Scan for the cell matching the given text and deliver its [x, y] coordinate at center. 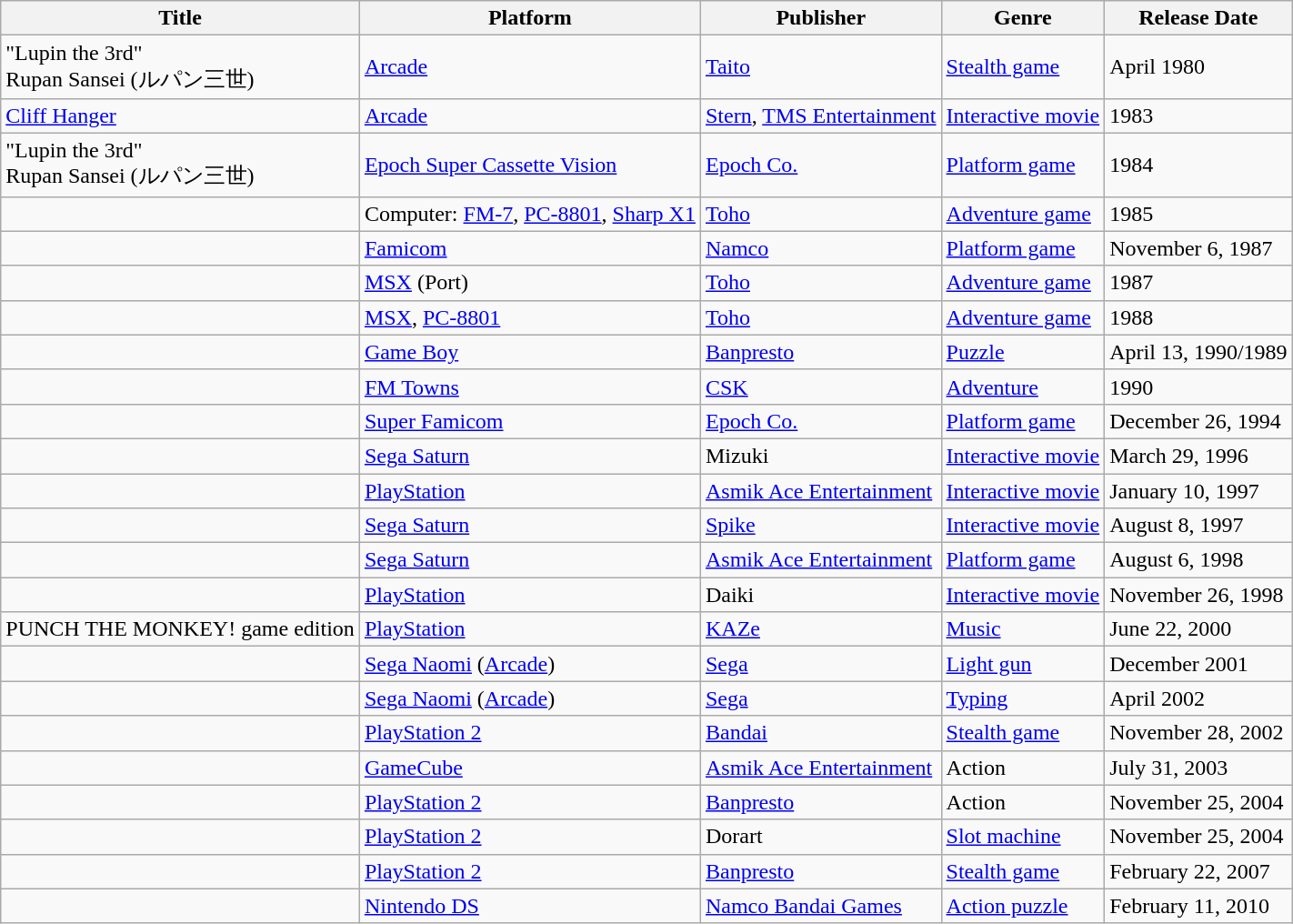
July 31, 2003 [1198, 768]
Genre [1023, 18]
Action puzzle [1023, 906]
Namco Bandai Games [820, 906]
1984 [1198, 165]
November 26, 1998 [1198, 595]
Adventure [1023, 387]
Dorart [820, 837]
1988 [1198, 317]
June 22, 2000 [1198, 629]
Slot machine [1023, 837]
FM Towns [529, 387]
1990 [1198, 387]
Spike [820, 526]
November 6, 1987 [1198, 248]
MSX (Port) [529, 283]
Super Famicom [529, 421]
January 10, 1997 [1198, 490]
November 28, 2002 [1198, 733]
Computer: FM-7, PC-8801, Sharp X1 [529, 214]
March 29, 1996 [1198, 456]
Famicom [529, 248]
Epoch Super Cassette Vision [529, 165]
Nintendo DS [529, 906]
December 2001 [1198, 664]
August 6, 1998 [1198, 560]
February 11, 2010 [1198, 906]
December 26, 1994 [1198, 421]
Namco [820, 248]
Platform [529, 18]
Publisher [820, 18]
Puzzle [1023, 352]
August 8, 1997 [1198, 526]
1985 [1198, 214]
GameCube [529, 768]
Game Boy [529, 352]
Taito [820, 67]
1983 [1198, 115]
April 1980 [1198, 67]
Light gun [1023, 664]
1987 [1198, 283]
February 22, 2007 [1198, 871]
Stern, TMS Entertainment [820, 115]
April 2002 [1198, 698]
Title [180, 18]
Typing [1023, 698]
Music [1023, 629]
Daiki [820, 595]
Release Date [1198, 18]
MSX, PC-8801 [529, 317]
KAZe [820, 629]
CSK [820, 387]
Mizuki [820, 456]
PUNCH THE MONKEY! game edition [180, 629]
April 13, 1990/1989 [1198, 352]
Bandai [820, 733]
Cliff Hanger [180, 115]
